Provide the [x, y] coordinate of the cell's center where the given text is located.  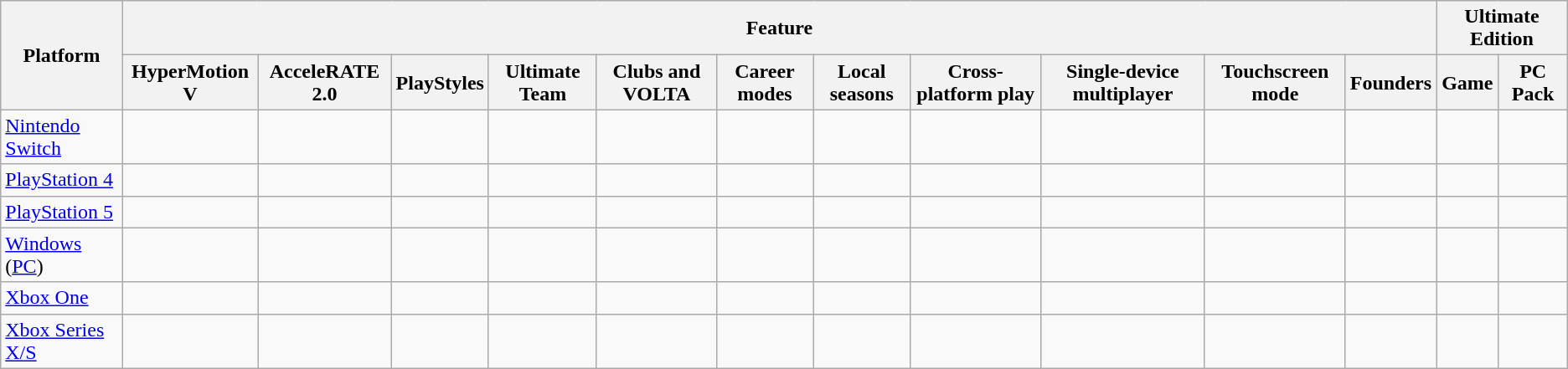
Xbox Series X/S [62, 341]
Local seasons [862, 82]
Windows (PC) [62, 254]
Touchscreen mode [1275, 82]
PlayStation 4 [62, 180]
Feature [779, 28]
Nintendo Switch [62, 137]
PlayStation 5 [62, 212]
Ultimate Edition [1503, 28]
AcceleRATE 2.0 [325, 82]
Ultimate Team [543, 82]
Career modes [764, 82]
HyperMotion V [190, 82]
Single-device multiplayer [1122, 82]
Founders [1390, 82]
Clubs and VOLTA [657, 82]
PC Pack [1533, 82]
Xbox One [62, 298]
Cross-platform play [975, 82]
Game [1467, 82]
Platform [62, 55]
PlayStyles [440, 82]
